Output the (X, Y) coordinate of the center of the cell containing the given text.  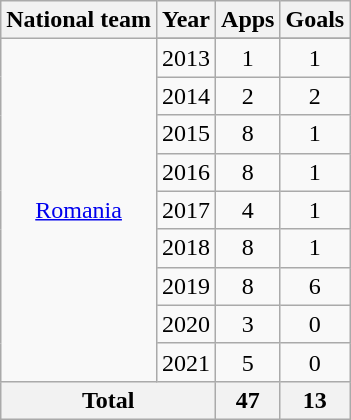
6 (315, 286)
5 (248, 362)
2017 (186, 210)
2019 (186, 286)
2021 (186, 362)
13 (315, 400)
Romania (79, 210)
Goals (315, 20)
2016 (186, 172)
2020 (186, 324)
3 (248, 324)
2013 (186, 58)
National team (79, 20)
4 (248, 210)
2015 (186, 134)
2018 (186, 248)
Year (186, 20)
Apps (248, 20)
47 (248, 400)
2014 (186, 96)
Total (108, 400)
